Determine the [X, Y] coordinate at the center of the cell enclosing the given text.  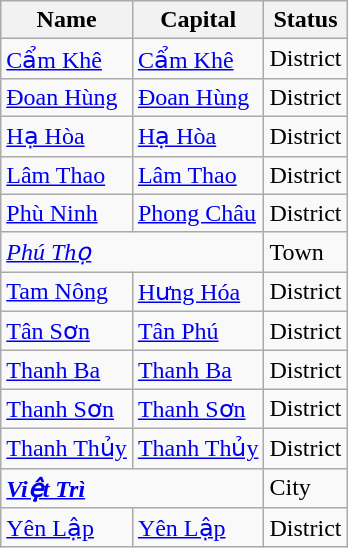
Town [306, 252]
Phú Thọ [132, 252]
Phong Châu [198, 213]
Hưng Hóa [198, 292]
Tam Nông [67, 292]
City [306, 488]
Tân Sơn [67, 331]
Status [306, 20]
Tân Phú [198, 331]
Phù Ninh [67, 213]
Name [67, 20]
Capital [198, 20]
Việt Trì [132, 488]
